Output the [x, y] coordinate of the center of the cell containing the given text.  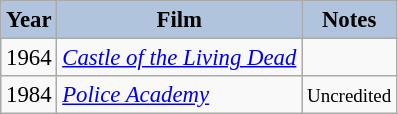
Film [180, 20]
Police Academy [180, 95]
Uncredited [350, 95]
Castle of the Living Dead [180, 58]
Notes [350, 20]
1984 [29, 95]
Year [29, 20]
1964 [29, 58]
